Output the (X, Y) coordinate of the center of the cell containing the given text.  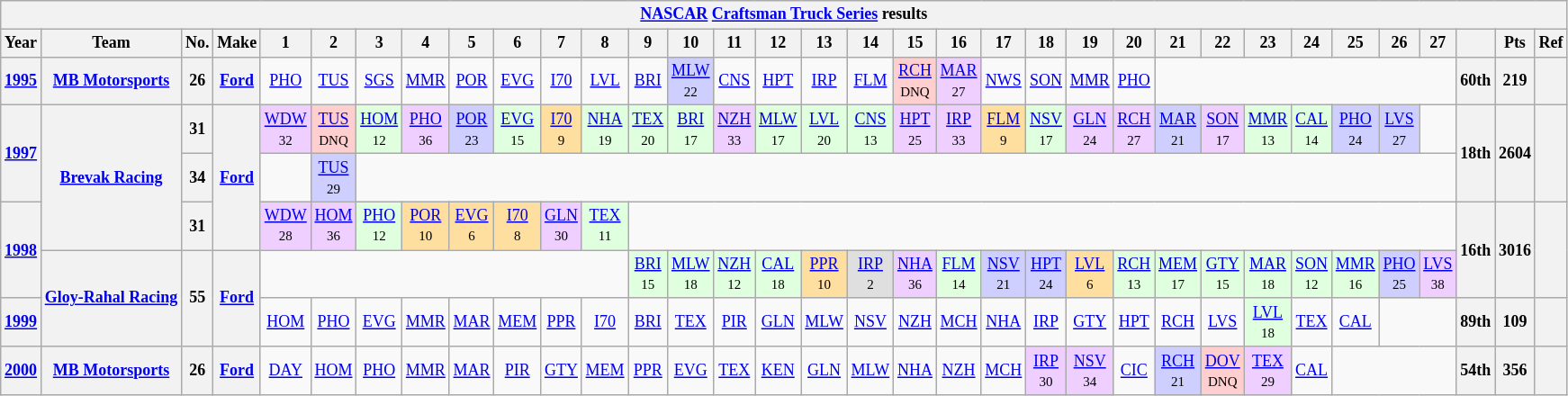
10 (691, 43)
356 (1516, 371)
NHA36 (915, 274)
2604 (1516, 153)
NZH33 (734, 130)
LVL (605, 81)
HOM36 (333, 226)
MLW17 (778, 130)
CNS13 (870, 130)
PHO12 (380, 226)
MLW18 (691, 274)
MAR27 (959, 81)
SON17 (1222, 130)
I708 (518, 226)
SGS (380, 81)
TUSDNQ (333, 130)
17 (1004, 43)
RCH27 (1134, 130)
LVS27 (1399, 130)
TEX11 (605, 226)
Brevak Racing (111, 178)
89th (1476, 322)
NSV17 (1046, 130)
219 (1516, 81)
BRI15 (648, 274)
1999 (22, 322)
NSV34 (1089, 371)
NSV21 (1004, 274)
EVG15 (518, 130)
1995 (22, 81)
19 (1089, 43)
54th (1476, 371)
16th (1476, 250)
23 (1267, 43)
12 (778, 43)
IRP33 (959, 130)
109 (1516, 322)
I709 (562, 130)
MAR21 (1178, 130)
LVS (1222, 322)
6 (518, 43)
RCH21 (1178, 371)
LVL6 (1089, 274)
FLM14 (959, 274)
TUS (333, 81)
MMR13 (1267, 130)
RCH (1178, 322)
MMR16 (1356, 274)
DOVDNQ (1222, 371)
SON (1046, 81)
HPT24 (1046, 274)
EVG6 (472, 226)
BRI17 (691, 130)
24 (1312, 43)
18 (1046, 43)
IRP30 (1046, 371)
RCH13 (1134, 274)
No. (198, 43)
CAL18 (778, 274)
22 (1222, 43)
POR (472, 81)
GTY15 (1222, 274)
34 (198, 177)
CNS (734, 81)
TEX20 (648, 130)
20 (1134, 43)
NHA19 (605, 130)
Gloy-Rahal Racing (111, 299)
HOM12 (380, 130)
14 (870, 43)
27 (1438, 43)
POR10 (427, 226)
Make (238, 43)
LVL20 (825, 130)
5 (472, 43)
HPT25 (915, 130)
55 (198, 299)
CIC (1134, 371)
CAL14 (1312, 130)
POR23 (472, 130)
1998 (22, 250)
PHO36 (427, 130)
21 (1178, 43)
15 (915, 43)
KEN (778, 371)
PHO24 (1356, 130)
MAR18 (1267, 274)
NASCAR Craftsman Truck Series results (784, 14)
3 (380, 43)
RCHDNQ (915, 81)
16 (959, 43)
Pts (1516, 43)
Ref (1551, 43)
LVL18 (1267, 322)
FLM9 (1004, 130)
2 (333, 43)
PHO25 (1399, 274)
11 (734, 43)
MLW22 (691, 81)
SON12 (1312, 274)
DAY (285, 371)
1997 (22, 153)
18th (1476, 153)
WDW28 (285, 226)
FLM (870, 81)
GLN30 (562, 226)
25 (1356, 43)
PPR10 (825, 274)
Year (22, 43)
TUS29 (333, 177)
NWS (1004, 81)
TEX29 (1267, 371)
1 (285, 43)
8 (605, 43)
GLN24 (1089, 130)
3016 (1516, 250)
2000 (22, 371)
Team (111, 43)
60th (1476, 81)
LVS38 (1438, 274)
4 (427, 43)
NSV (870, 322)
7 (562, 43)
IRP2 (870, 274)
9 (648, 43)
MEM17 (1178, 274)
13 (825, 43)
WDW32 (285, 130)
NZH12 (734, 274)
